Return (x, y) of the center of cell containing provided text 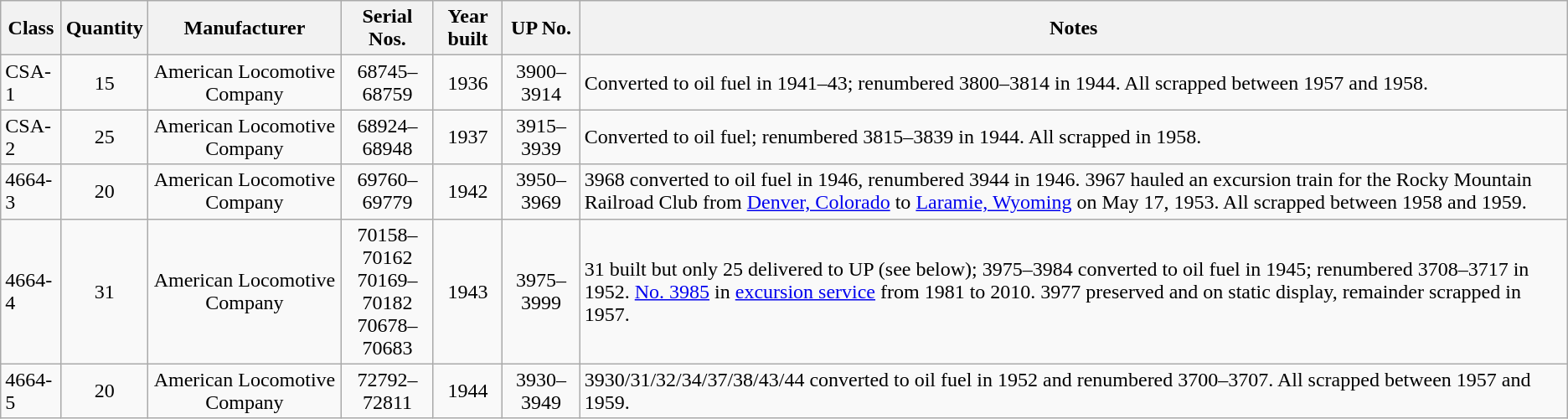
1944 (467, 391)
CSA-2 (31, 137)
25 (104, 137)
Class (31, 28)
CSA-1 (31, 82)
4664-5 (31, 391)
4664-3 (31, 191)
3915–3939 (541, 137)
3930–3949 (541, 391)
Quantity (104, 28)
69760–69779 (388, 191)
70158–7016270169–7018270678–70683 (388, 292)
Converted to oil fuel; renumbered 3815–3839 in 1944. All scrapped in 1958. (1074, 137)
Manufacturer (245, 28)
72792–72811 (388, 391)
68924–68948 (388, 137)
3930/31/32/34/37/38/43/44 converted to oil fuel in 1952 and renumbered 3700–3707. All scrapped between 1957 and 1959. (1074, 391)
Serial Nos. (388, 28)
68745–68759 (388, 82)
3900–3914 (541, 82)
1937 (467, 137)
Converted to oil fuel in 1941–43; renumbered 3800–3814 in 1944. All scrapped between 1957 and 1958. (1074, 82)
UP No. (541, 28)
1936 (467, 82)
Year built (467, 28)
1942 (467, 191)
3950–3969 (541, 191)
Notes (1074, 28)
1943 (467, 292)
15 (104, 82)
31 (104, 292)
3975–3999 (541, 292)
4664-4 (31, 292)
